Output the [X, Y] coordinate of the center of the cell containing the given text.  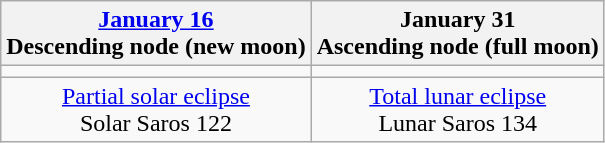
January 16Descending node (new moon) [156, 34]
January 31Ascending node (full moon) [458, 34]
Partial solar eclipseSolar Saros 122 [156, 110]
Total lunar eclipseLunar Saros 134 [458, 110]
